Return the [X, Y] coordinate for the center point of the cell that contains the specified text.  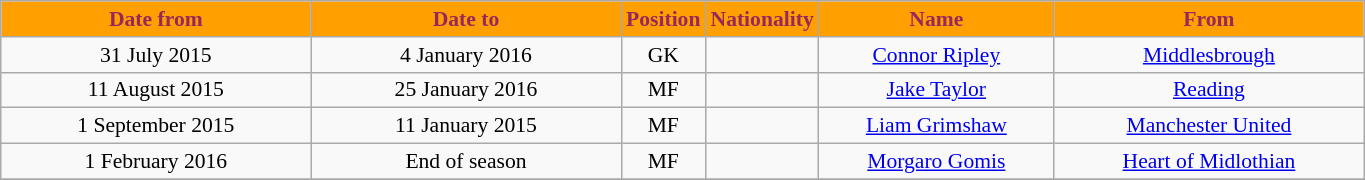
11 January 2015 [466, 126]
End of season [466, 162]
25 January 2016 [466, 90]
Date from [156, 19]
31 July 2015 [156, 55]
GK [663, 55]
11 August 2015 [156, 90]
Manchester United [1209, 126]
Jake Taylor [936, 90]
Position [663, 19]
Name [936, 19]
Reading [1209, 90]
4 January 2016 [466, 55]
Morgaro Gomis [936, 162]
From [1209, 19]
Date to [466, 19]
Middlesbrough [1209, 55]
1 September 2015 [156, 126]
Connor Ripley [936, 55]
Liam Grimshaw [936, 126]
Heart of Midlothian [1209, 162]
Nationality [762, 19]
1 February 2016 [156, 162]
